Search for the cell housing the specified text and yield its [X, Y] center coordinate. 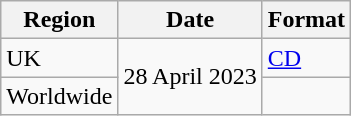
Format [306, 20]
Date [190, 20]
Worldwide [60, 96]
Region [60, 20]
28 April 2023 [190, 77]
CD [306, 58]
UK [60, 58]
